Provide the (x, y) coordinate of the cell's center where the given text is located.  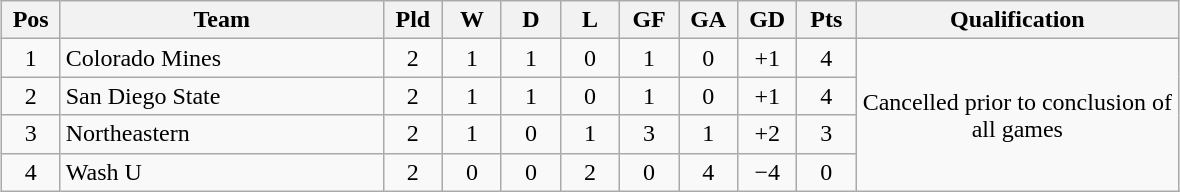
L (590, 20)
+2 (768, 134)
−4 (768, 172)
GF (650, 20)
Wash U (222, 172)
Pos (30, 20)
Colorado Mines (222, 58)
GA (708, 20)
Pts (826, 20)
Northeastern (222, 134)
GD (768, 20)
San Diego State (222, 96)
Pld (412, 20)
Team (222, 20)
Qualification (1018, 20)
W (472, 20)
Cancelled prior to conclusion of all games (1018, 115)
D (530, 20)
